From the cell containing the given text, extract its center point as (x, y) coordinate. 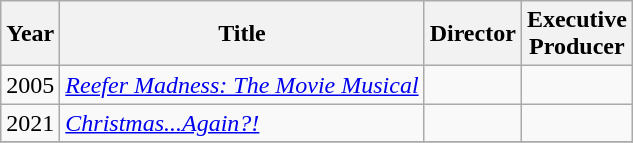
Title (242, 34)
ExecutiveProducer (576, 34)
Reefer Madness: The Movie Musical (242, 85)
Year (30, 34)
Christmas...Again?! (242, 123)
2005 (30, 85)
Director (472, 34)
2021 (30, 123)
